Provide the (X, Y) coordinate of the cell's center where the given text is located.  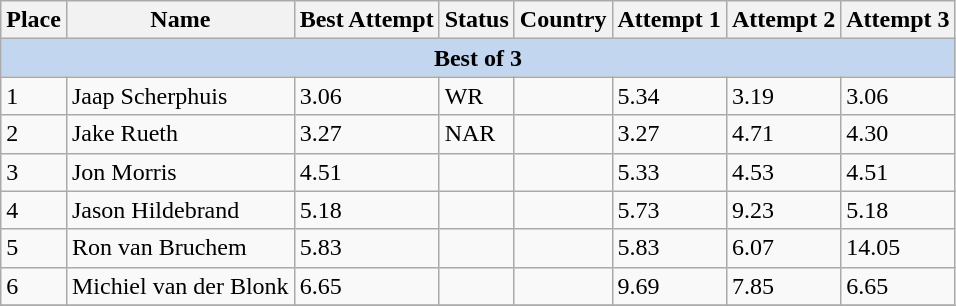
9.69 (669, 286)
7.85 (783, 286)
3 (34, 172)
Best Attempt (366, 20)
Michiel van der Blonk (180, 286)
Jon Morris (180, 172)
5.33 (669, 172)
5 (34, 248)
WR (476, 96)
Status (476, 20)
3.19 (783, 96)
4 (34, 210)
NAR (476, 134)
Place (34, 20)
2 (34, 134)
Jaap Scherphuis (180, 96)
Country (563, 20)
9.23 (783, 210)
Attempt 3 (898, 20)
Attempt 2 (783, 20)
1 (34, 96)
5.73 (669, 210)
Best of 3 (478, 58)
4.30 (898, 134)
4.71 (783, 134)
Name (180, 20)
Ron van Bruchem (180, 248)
Attempt 1 (669, 20)
4.53 (783, 172)
6 (34, 286)
5.34 (669, 96)
6.07 (783, 248)
Jason Hildebrand (180, 210)
Jake Rueth (180, 134)
14.05 (898, 248)
